For the text-containing cell, return its midpoint in [X, Y] coordinate format. 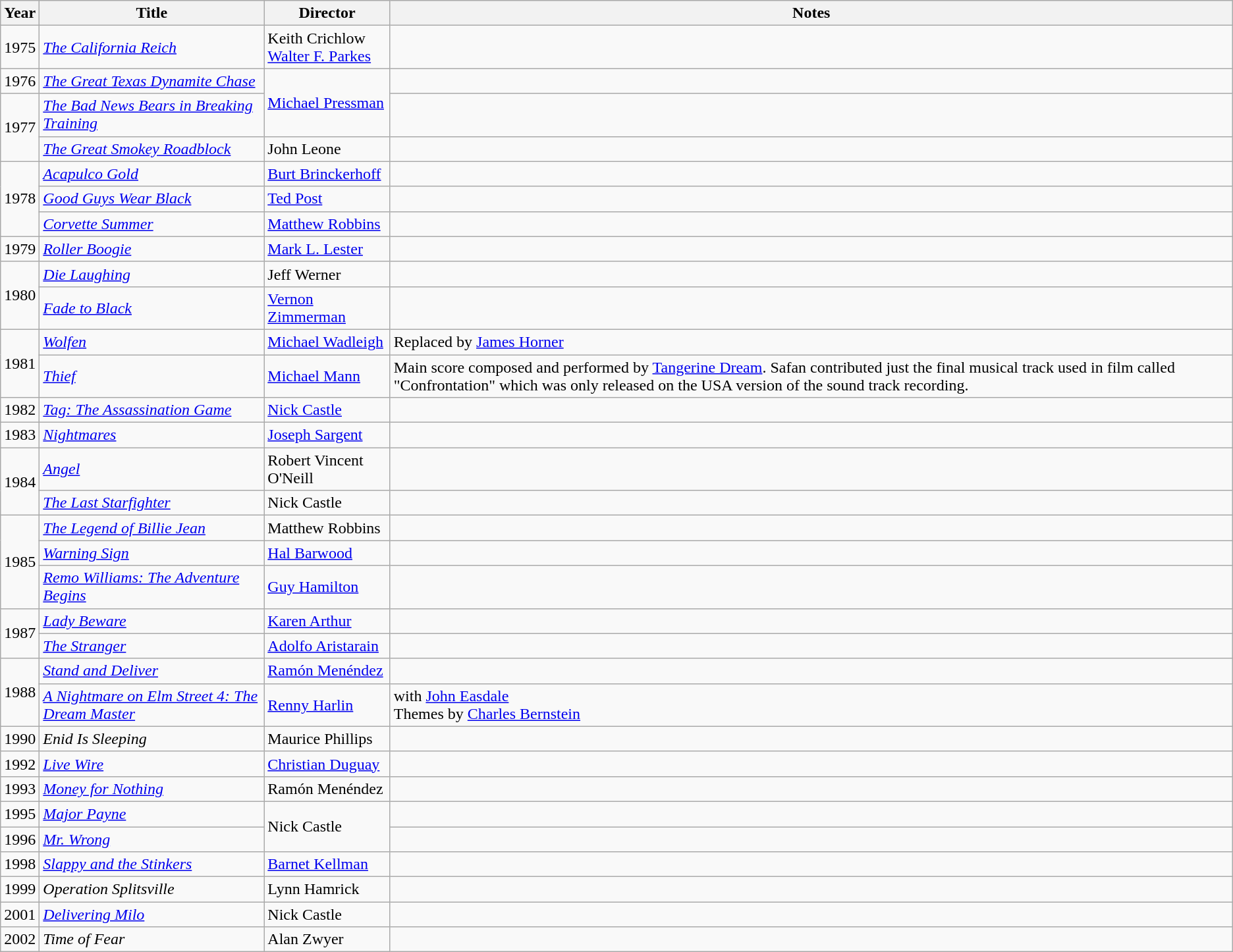
1983 [20, 435]
Thief [151, 375]
1993 [20, 789]
Live Wire [151, 764]
Guy Hamilton [327, 587]
1981 [20, 363]
1980 [20, 295]
The California Reich [151, 47]
Good Guys Wear Black [151, 199]
Fade to Black [151, 308]
1975 [20, 47]
1976 [20, 81]
Enid Is Sleeping [151, 739]
Director [327, 13]
The Bad News Bears in Breaking Training [151, 115]
Ted Post [327, 199]
1985 [20, 562]
1995 [20, 814]
Michael Wadleigh [327, 342]
1999 [20, 889]
Operation Splitsville [151, 889]
1977 [20, 128]
Corvette Summer [151, 224]
Mr. Wrong [151, 839]
Christian Duguay [327, 764]
1978 [20, 199]
Acapulco Gold [151, 174]
Mark L. Lester [327, 249]
with John EasdaleThemes by Charles Bernstein [811, 704]
Slappy and the Stinkers [151, 864]
The Great Texas Dynamite Chase [151, 81]
Maurice Phillips [327, 739]
Robert Vincent O'Neill [327, 469]
Die Laughing [151, 274]
Lady Beware [151, 621]
John Leone [327, 149]
1988 [20, 693]
Warning Sign [151, 553]
Michael Mann [327, 375]
Jeff Werner [327, 274]
Year [20, 13]
2002 [20, 939]
Vernon Zimmerman [327, 308]
A Nightmare on Elm Street 4: The Dream Master [151, 704]
2001 [20, 914]
Roller Boogie [151, 249]
Stand and Deliver [151, 671]
1998 [20, 864]
The Last Starfighter [151, 503]
1992 [20, 764]
Lynn Hamrick [327, 889]
Wolfen [151, 342]
Money for Nothing [151, 789]
The Great Smokey Roadblock [151, 149]
Michael Pressman [327, 103]
The Stranger [151, 646]
Delivering Milo [151, 914]
Burt Brinckerhoff [327, 174]
1990 [20, 739]
1987 [20, 633]
Joseph Sargent [327, 435]
Notes [811, 13]
Title [151, 13]
Nightmares [151, 435]
Time of Fear [151, 939]
Alan Zwyer [327, 939]
The Legend of Billie Jean [151, 528]
Remo Williams: The Adventure Begins [151, 587]
Renny Harlin [327, 704]
Replaced by James Horner [811, 342]
1996 [20, 839]
Adolfo Aristarain [327, 646]
Keith CrichlowWalter F. Parkes [327, 47]
1982 [20, 410]
Hal Barwood [327, 553]
Karen Arthur [327, 621]
1979 [20, 249]
Tag: The Assassination Game [151, 410]
Angel [151, 469]
Major Payne [151, 814]
1984 [20, 482]
Barnet Kellman [327, 864]
